From the cell containing the given text, extract its center point as [x, y] coordinate. 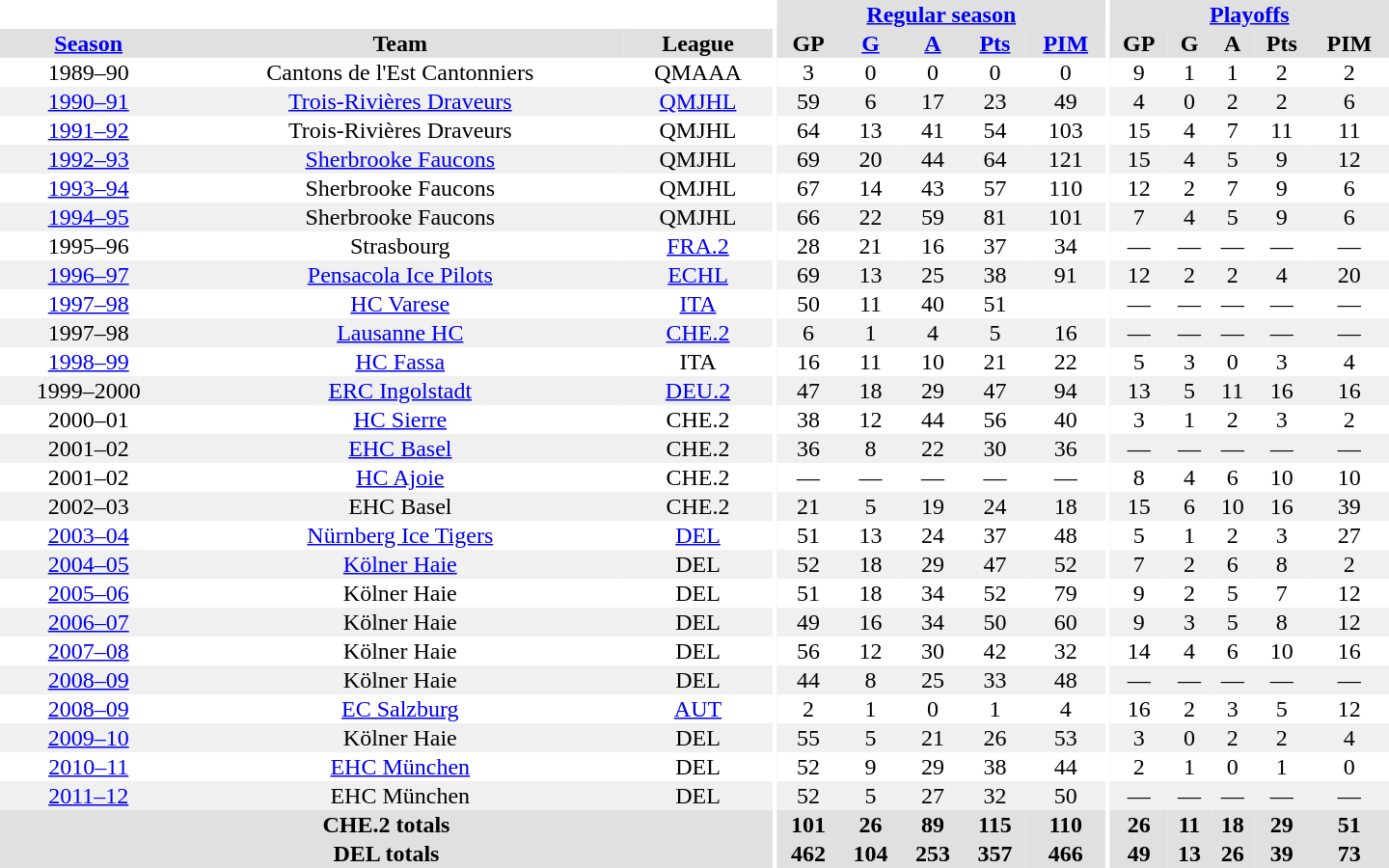
CHE.2 totals [386, 825]
ERC Ingolstadt [399, 391]
115 [994, 825]
253 [933, 854]
2011–12 [89, 796]
DEL totals [386, 854]
94 [1066, 391]
Strasbourg [399, 246]
HC Fassa [399, 362]
42 [994, 651]
League [698, 43]
357 [994, 854]
AUT [698, 709]
2010–11 [89, 767]
2002–03 [89, 506]
73 [1349, 854]
Team [399, 43]
1991–92 [89, 130]
Cantons de l'Est Cantonniers [399, 72]
41 [933, 130]
HC Ajoie [399, 477]
23 [994, 101]
2004–05 [89, 564]
1993–94 [89, 188]
EC Salzburg [399, 709]
2006–07 [89, 622]
1990–91 [89, 101]
89 [933, 825]
2009–10 [89, 738]
1996–97 [89, 275]
33 [994, 680]
Pensacola Ice Pilots [399, 275]
Nürnberg Ice Tigers [399, 535]
57 [994, 188]
54 [994, 130]
2000–01 [89, 420]
91 [1066, 275]
55 [808, 738]
Regular season [941, 14]
2007–08 [89, 651]
66 [808, 217]
1989–90 [89, 72]
43 [933, 188]
Lausanne HC [399, 333]
1995–96 [89, 246]
2003–04 [89, 535]
462 [808, 854]
81 [994, 217]
79 [1066, 593]
104 [870, 854]
1994–95 [89, 217]
Playoffs [1250, 14]
28 [808, 246]
121 [1066, 159]
Season [89, 43]
QMAAA [698, 72]
19 [933, 506]
1999–2000 [89, 391]
67 [808, 188]
53 [1066, 738]
HC Varese [399, 304]
17 [933, 101]
DEU.2 [698, 391]
1998–99 [89, 362]
466 [1066, 854]
HC Sierre [399, 420]
FRA.2 [698, 246]
1992–93 [89, 159]
2005–06 [89, 593]
103 [1066, 130]
60 [1066, 622]
ECHL [698, 275]
